Determine the [x, y] coordinate at the center of the cell enclosing the given text.  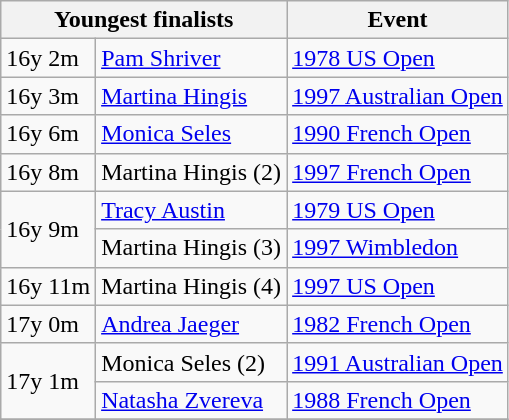
Tracy Austin [192, 210]
Andrea Jaeger [192, 324]
1997 US Open [398, 286]
16y 8m [48, 172]
1990 French Open [398, 134]
17y 0m [48, 324]
1997 Wimbledon [398, 248]
1997 French Open [398, 172]
1991 Australian Open [398, 362]
1988 French Open [398, 400]
1979 US Open [398, 210]
Martina Hingis (3) [192, 248]
1997 Australian Open [398, 96]
16y 9m [48, 229]
1978 US Open [398, 58]
Martina Hingis (4) [192, 286]
Youngest finalists [144, 20]
Natasha Zvereva [192, 400]
16y 11m [48, 286]
16y 6m [48, 134]
16y 3m [48, 96]
16y 2m [48, 58]
Pam Shriver [192, 58]
1982 French Open [398, 324]
Martina Hingis [192, 96]
17y 1m [48, 381]
Martina Hingis (2) [192, 172]
Event [398, 20]
Monica Seles (2) [192, 362]
Monica Seles [192, 134]
